Locate the cell with the specified text and output its (x, y) center coordinate. 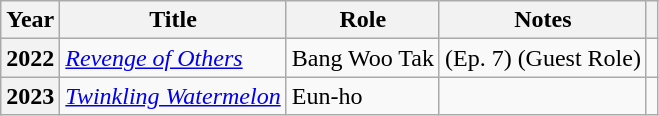
(Ep. 7) (Guest Role) (542, 58)
Bang Woo Tak (362, 58)
Year (30, 20)
Notes (542, 20)
Eun-ho (362, 96)
Twinkling Watermelon (173, 96)
2022 (30, 58)
Revenge of Others (173, 58)
Role (362, 20)
2023 (30, 96)
Title (173, 20)
